Detect which cell encompasses the target text, then output its [X, Y] center coordinate. 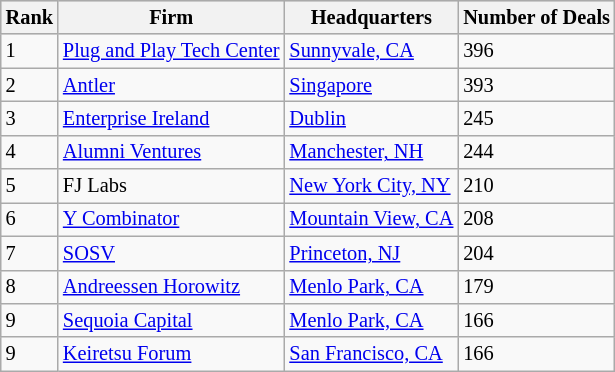
208 [536, 219]
Andreessen Horowitz [171, 287]
Plug and Play Tech Center [171, 51]
FJ Labs [171, 186]
Firm [171, 17]
Princeton, NJ [371, 253]
1 [30, 51]
179 [536, 287]
393 [536, 85]
245 [536, 118]
Keiretsu Forum [171, 354]
Dublin [371, 118]
396 [536, 51]
3 [30, 118]
244 [536, 152]
SOSV [171, 253]
Enterprise Ireland [171, 118]
New York City, NY [371, 186]
Antler [171, 85]
San Francisco, CA [371, 354]
Headquarters [371, 17]
4 [30, 152]
Number of Deals [536, 17]
8 [30, 287]
Sunnyvale, CA [371, 51]
Alumni Ventures [171, 152]
Y Combinator [171, 219]
Rank [30, 17]
6 [30, 219]
204 [536, 253]
210 [536, 186]
Mountain View, CA [371, 219]
7 [30, 253]
2 [30, 85]
Sequoia Capital [171, 320]
Manchester, NH [371, 152]
Singapore [371, 85]
5 [30, 186]
